From the cell containing the given text, extract its center point as [x, y] coordinate. 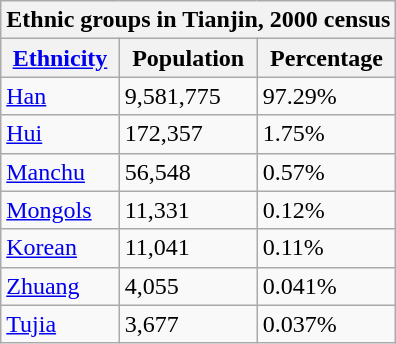
Hui [60, 134]
4,055 [188, 286]
Ethnic groups in Tianjin, 2000 census [198, 20]
0.041% [326, 286]
Zhuang [60, 286]
9,581,775 [188, 96]
0.11% [326, 248]
0.037% [326, 324]
Mongols [60, 210]
97.29% [326, 96]
3,677 [188, 324]
1.75% [326, 134]
Manchu [60, 172]
11,041 [188, 248]
0.12% [326, 210]
Han [60, 96]
0.57% [326, 172]
Population [188, 58]
Tujia [60, 324]
56,548 [188, 172]
Korean [60, 248]
Percentage [326, 58]
Ethnicity [60, 58]
11,331 [188, 210]
172,357 [188, 134]
